Identify which cell holds the provided text, then report its [x, y] central coordinate. 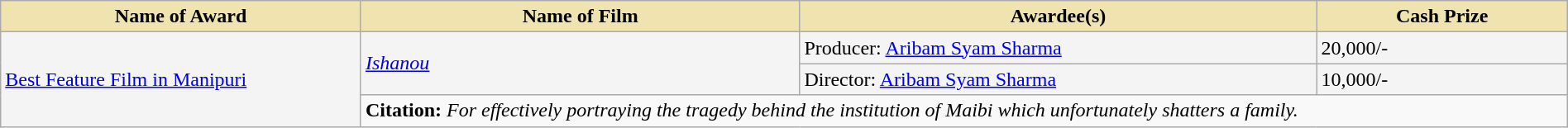
Ishanou [580, 64]
Best Feature Film in Manipuri [181, 79]
Name of Film [580, 17]
Producer: Aribam Syam Sharma [1059, 48]
Cash Prize [1442, 17]
10,000/- [1442, 79]
Awardee(s) [1059, 17]
20,000/- [1442, 48]
Director: Aribam Syam Sharma [1059, 79]
Citation: For effectively portraying the tragedy behind the institution of Maibi which unfortunately shatters a family. [964, 111]
Name of Award [181, 17]
